Detect which cell encompasses the target text, then output its (X, Y) center coordinate. 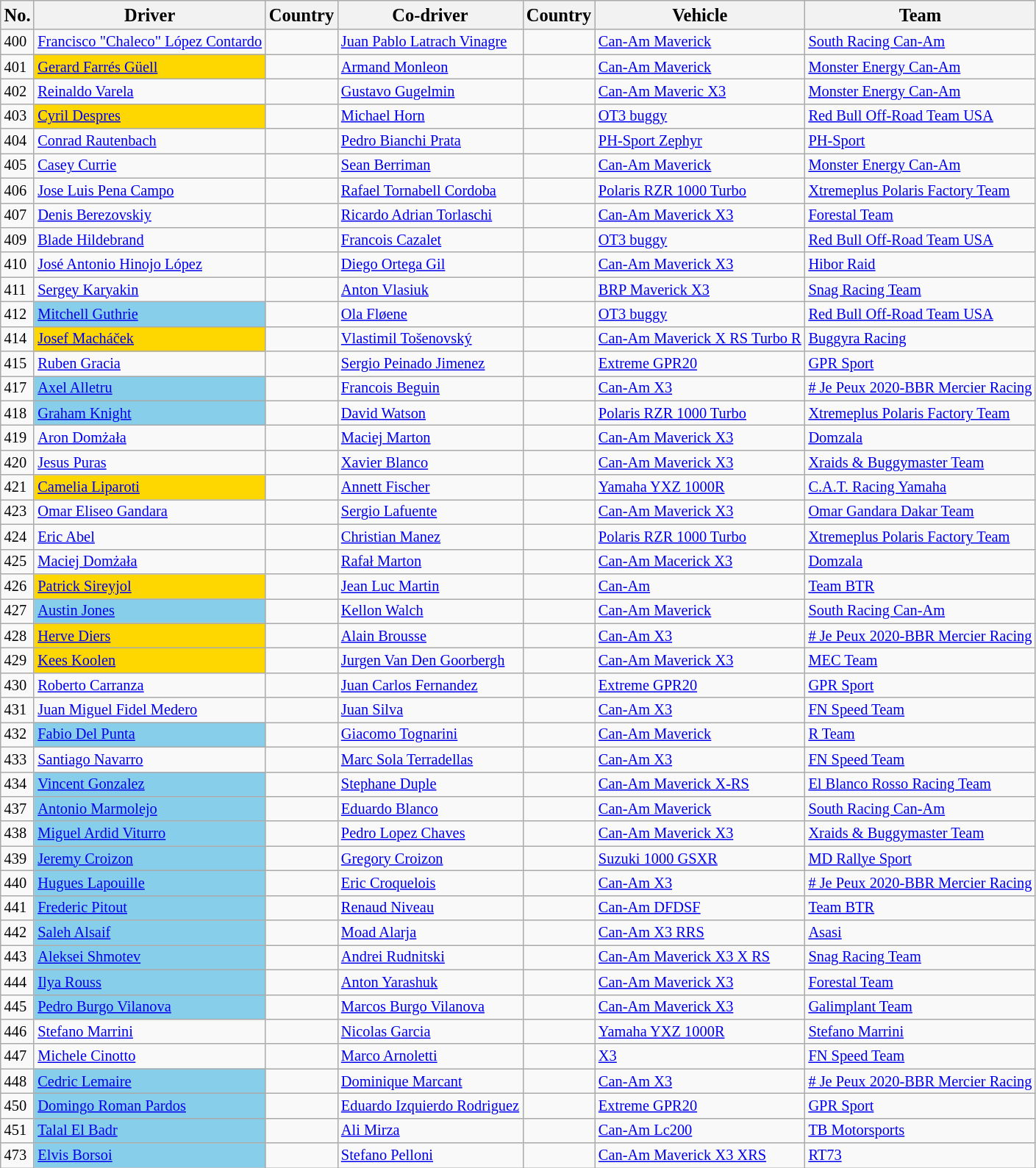
Austin Jones (150, 611)
418 (18, 413)
429 (18, 660)
Saleh Alsaif (150, 933)
430 (18, 685)
443 (18, 957)
Maciej Domżała (150, 562)
Juan Silva (430, 710)
Team (921, 15)
414 (18, 339)
Xavier Blanco (430, 462)
Maciej Marton (430, 437)
Vehicle (700, 15)
Can-Am Maverick X3 XRS (700, 1156)
Can-Am Maverick X-RS (700, 784)
El Blanco Rosso Racing Team (921, 784)
424 (18, 537)
451 (18, 1131)
Juan Carlos Fernandez (430, 685)
X3 (700, 1056)
Christian Manez (430, 537)
PH-Sport Zephyr (700, 141)
C.A.T. Racing Yamaha (921, 487)
Fabio Del Punta (150, 734)
Herve Diers (150, 636)
Hugues Lapouille (150, 883)
431 (18, 710)
Michele Cinotto (150, 1056)
Pedro Lopez Chaves (430, 834)
José Antonio Hinojo López (150, 265)
TB Motorsports (921, 1131)
Ruben Gracia (150, 364)
MD Rallye Sport (921, 859)
Jean Luc Martin (430, 586)
Marco Arnoletti (430, 1056)
R Team (921, 734)
Casey Currie (150, 165)
441 (18, 908)
438 (18, 834)
Driver (150, 15)
Vincent Gonzalez (150, 784)
Conrad Rautenbach (150, 141)
Jesus Puras (150, 462)
No. (18, 15)
Pedro Burgo Vilanova (150, 1007)
Patrick Sireyjol (150, 586)
Sergey Karyakin (150, 290)
Ola Fløene (430, 314)
Ricardo Adrian Torlaschi (430, 215)
Buggyra Racing (921, 339)
404 (18, 141)
Aron Domżała (150, 437)
Cedric Lemaire (150, 1081)
420 (18, 462)
Marc Sola Terradellas (430, 759)
Michael Horn (430, 116)
Francisco "Chaleco" López Contardo (150, 42)
Denis Berezovskiy (150, 215)
Ali Mirza (430, 1131)
426 (18, 586)
Eric Croquelois (430, 883)
Renaud Niveau (430, 908)
Omar Eliseo Gandara (150, 512)
Camelia Liparoti (150, 487)
Can-Am X3 RRS (700, 933)
Jose Luis Pena Campo (150, 190)
Anton Yarashuk (430, 982)
450 (18, 1106)
Marcos Burgo Vilanova (430, 1007)
400 (18, 42)
473 (18, 1156)
Domingo Roman Pardos (150, 1106)
409 (18, 240)
Sergio Lafuente (430, 512)
Talal El Badr (150, 1131)
403 (18, 116)
402 (18, 91)
Eric Abel (150, 537)
447 (18, 1056)
Frederic Pitout (150, 908)
Juan Pablo Latrach Vinagre (430, 42)
Jeremy Croizon (150, 859)
Giacomo Tognarini (430, 734)
MEC Team (921, 660)
423 (18, 512)
406 (18, 190)
Can-Am DFDSF (700, 908)
Nicolas Garcia (430, 1031)
Diego Ortega Gil (430, 265)
Axel Alletru (150, 388)
Suzuki 1000 GSXR (700, 859)
Juan Miguel Fidel Medero (150, 710)
405 (18, 165)
Antonio Marmolejo (150, 809)
Gerard Farrés Güell (150, 67)
Jurgen Van Den Goorbergh (430, 660)
Santiago Navarro (150, 759)
Can-Am Maverick X3 X RS (700, 957)
427 (18, 611)
Vlastimil Tošenovský (430, 339)
David Watson (430, 413)
Anton Vlasiuk (430, 290)
Hibor Raid (921, 265)
Gregory Croizon (430, 859)
Kees Koolen (150, 660)
446 (18, 1031)
411 (18, 290)
Pedro Bianchi Prata (430, 141)
Francois Beguin (430, 388)
Josef Macháček (150, 339)
419 (18, 437)
Alain Brousse (430, 636)
Can-Am (700, 586)
444 (18, 982)
Gustavo Gugelmin (430, 91)
401 (18, 67)
BRP Maverick X3 (700, 290)
442 (18, 933)
425 (18, 562)
Stefano Pelloni (430, 1156)
Can-Am Macerick X3 (700, 562)
Moad Alarja (430, 933)
445 (18, 1007)
Rafael Tornabell Cordoba (430, 190)
Graham Knight (150, 413)
428 (18, 636)
437 (18, 809)
Miguel Ardid Viturro (150, 834)
421 (18, 487)
Rafał Marton (430, 562)
Eduardo Izquierdo Rodriguez (430, 1106)
Andrei Rudnitski (430, 957)
410 (18, 265)
448 (18, 1081)
439 (18, 859)
Asasi (921, 933)
415 (18, 364)
Annett Fischer (430, 487)
Francois Cazalet (430, 240)
Ilya Rouss (150, 982)
RT73 (921, 1156)
Sergio Peinado Jimenez (430, 364)
Sean Berriman (430, 165)
Reinaldo Varela (150, 91)
Roberto Carranza (150, 685)
Armand Monleon (430, 67)
Cyril Despres (150, 116)
432 (18, 734)
Co-driver (430, 15)
407 (18, 215)
Stephane Duple (430, 784)
Aleksei Shmotev (150, 957)
Can-Am Lc200 (700, 1131)
Dominique Marcant (430, 1081)
Blade Hildebrand (150, 240)
Kellon Walch (430, 611)
Omar Gandara Dakar Team (921, 512)
Can-Am Maveric X3 (700, 91)
434 (18, 784)
433 (18, 759)
440 (18, 883)
Can-Am Maverick X RS Turbo R (700, 339)
412 (18, 314)
Elvis Borsoi (150, 1156)
PH-Sport (921, 141)
417 (18, 388)
Mitchell Guthrie (150, 314)
Galimplant Team (921, 1007)
Eduardo Blanco (430, 809)
